Return the [x, y] coordinate for the center point of the cell that contains the specified text.  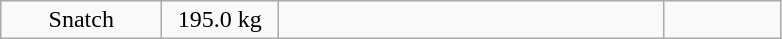
195.0 kg [220, 20]
Snatch [82, 20]
